For the text-containing cell, return its midpoint in [x, y] coordinate format. 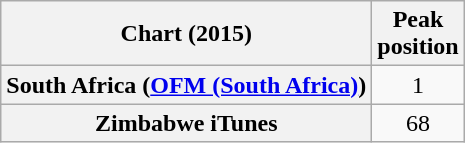
Chart (2015) [186, 34]
68 [418, 123]
Peakposition [418, 34]
Zimbabwe iTunes [186, 123]
1 [418, 85]
South Africa (OFM (South Africa)) [186, 85]
